Capture the cell that displays the provided text and extract its (X, Y) central coordinate. 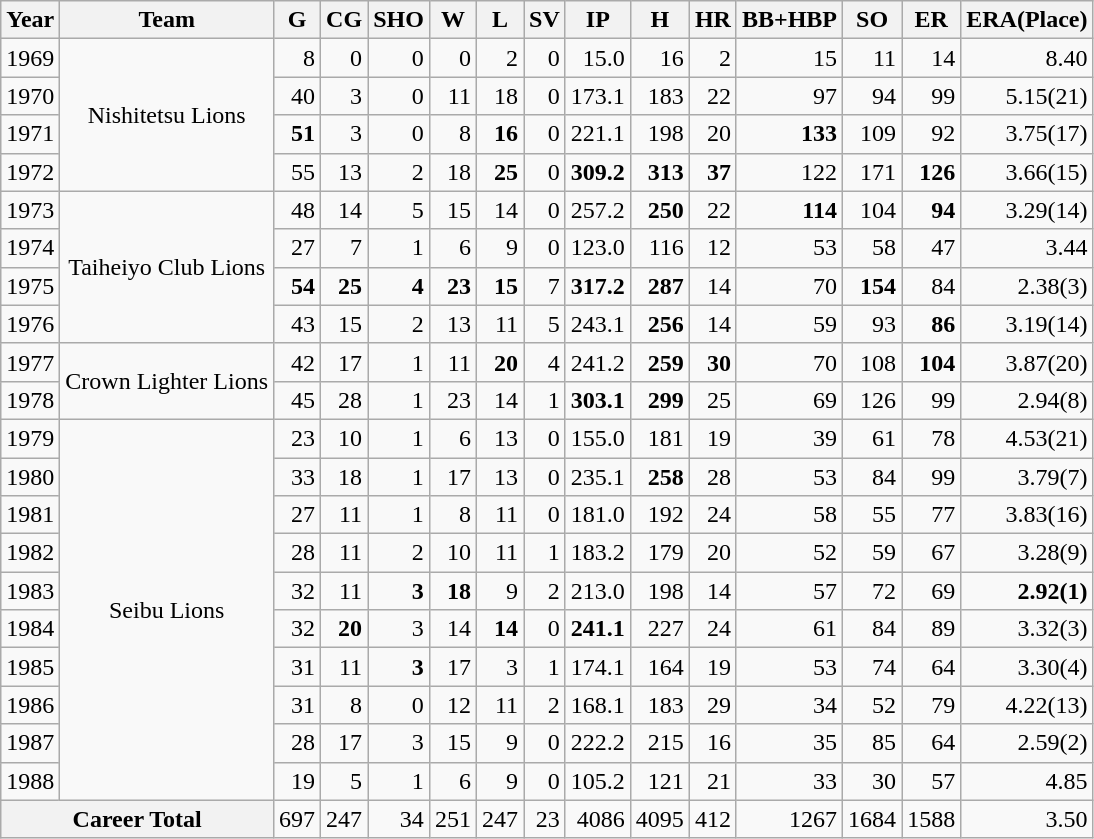
1588 (932, 819)
40 (298, 96)
4.22(13) (1027, 705)
215 (660, 743)
287 (660, 286)
35 (789, 743)
2.38(3) (1027, 286)
3.79(7) (1027, 477)
1973 (30, 210)
222.2 (598, 743)
1981 (30, 515)
303.1 (598, 400)
1982 (30, 553)
213.0 (598, 591)
174.1 (598, 667)
15.0 (598, 58)
1987 (30, 743)
1972 (30, 172)
93 (872, 324)
2.92(1) (1027, 591)
L (500, 20)
Crown Lighter Lions (167, 381)
3.19(14) (1027, 324)
67 (932, 553)
21 (712, 781)
3.28(9) (1027, 553)
155.0 (598, 438)
Nishitetsu Lions (167, 115)
86 (932, 324)
ER (932, 20)
45 (298, 400)
78 (932, 438)
183.2 (598, 553)
4.85 (1027, 781)
221.1 (598, 134)
256 (660, 324)
412 (712, 819)
154 (872, 286)
1988 (30, 781)
108 (872, 362)
241.1 (598, 629)
317.2 (598, 286)
IP (598, 20)
3.32(3) (1027, 629)
2.59(2) (1027, 743)
1976 (30, 324)
1985 (30, 667)
97 (789, 96)
H (660, 20)
192 (660, 515)
72 (872, 591)
1684 (872, 819)
105.2 (598, 781)
181.0 (598, 515)
79 (932, 705)
1977 (30, 362)
109 (872, 134)
3.44 (1027, 248)
54 (298, 286)
Seibu Lions (167, 610)
37 (712, 172)
251 (452, 819)
1970 (30, 96)
1980 (30, 477)
SO (872, 20)
173.1 (598, 96)
3.50 (1027, 819)
SHO (399, 20)
241.2 (598, 362)
235.1 (598, 477)
3.29(14) (1027, 210)
4086 (598, 819)
171 (872, 172)
3.30(4) (1027, 667)
92 (932, 134)
123.0 (598, 248)
121 (660, 781)
29 (712, 705)
89 (932, 629)
47 (932, 248)
85 (872, 743)
1971 (30, 134)
ERA(Place) (1027, 20)
CG (344, 20)
1979 (30, 438)
48 (298, 210)
179 (660, 553)
697 (298, 819)
1984 (30, 629)
3.87(20) (1027, 362)
G (298, 20)
39 (789, 438)
51 (298, 134)
1978 (30, 400)
1975 (30, 286)
43 (298, 324)
3.75(17) (1027, 134)
181 (660, 438)
1969 (30, 58)
257.2 (598, 210)
1267 (789, 819)
164 (660, 667)
4095 (660, 819)
1983 (30, 591)
77 (932, 515)
74 (872, 667)
HR (712, 20)
309.2 (598, 172)
299 (660, 400)
Taiheiyo Club Lions (167, 267)
8.40 (1027, 58)
168.1 (598, 705)
W (452, 20)
243.1 (598, 324)
2.94(8) (1027, 400)
258 (660, 477)
3.66(15) (1027, 172)
313 (660, 172)
1986 (30, 705)
BB+HBP (789, 20)
Year (30, 20)
122 (789, 172)
42 (298, 362)
114 (789, 210)
Career Total (138, 819)
227 (660, 629)
133 (789, 134)
4.53(21) (1027, 438)
Team (167, 20)
259 (660, 362)
250 (660, 210)
1974 (30, 248)
5.15(21) (1027, 96)
SV (545, 20)
3.83(16) (1027, 515)
116 (660, 248)
